For the text-containing cell, return its midpoint in [x, y] coordinate format. 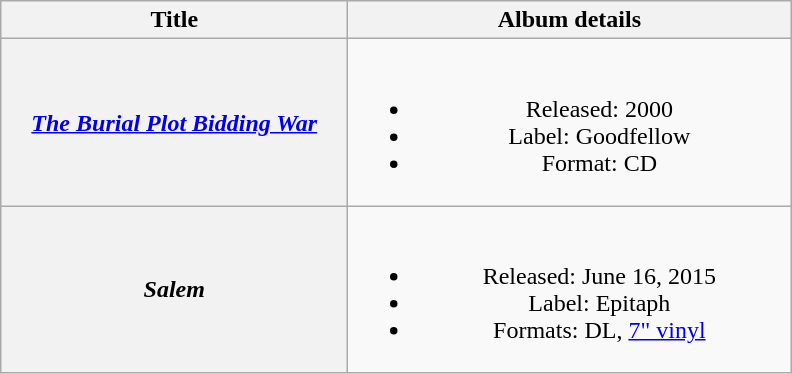
Title [174, 20]
Salem [174, 290]
Released: June 16, 2015Label: EpitaphFormats: DL, 7" vinyl [570, 290]
The Burial Plot Bidding War [174, 122]
Released: 2000Label: GoodfellowFormat: CD [570, 122]
Album details [570, 20]
